Determine the [x, y] coordinate at the center of the cell enclosing the given text.  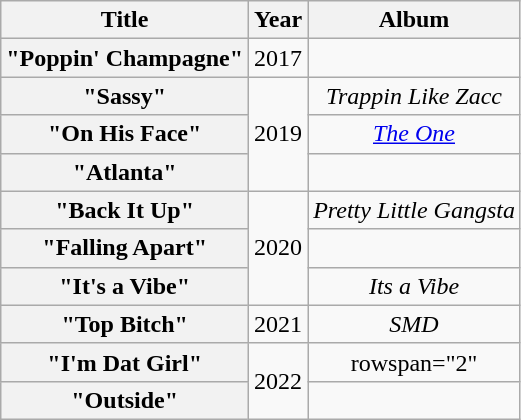
"Outside" [125, 400]
The One [414, 134]
2020 [278, 248]
Pretty Little Gangsta [414, 210]
2017 [278, 58]
"Top Bitch" [125, 324]
rowspan="2" [414, 362]
Album [414, 20]
"On His Face" [125, 134]
"Sassy" [125, 96]
"Atlanta" [125, 172]
2021 [278, 324]
"It's a Vibe" [125, 286]
2019 [278, 134]
"Poppin' Champagne" [125, 58]
"Falling Apart" [125, 248]
Title [125, 20]
"Back It Up" [125, 210]
SMD [414, 324]
Year [278, 20]
"I'm Dat Girl" [125, 362]
2022 [278, 381]
Its a Vibe [414, 286]
Trappin Like Zacc [414, 96]
